Locate the cell with the specified text and output its [X, Y] center coordinate. 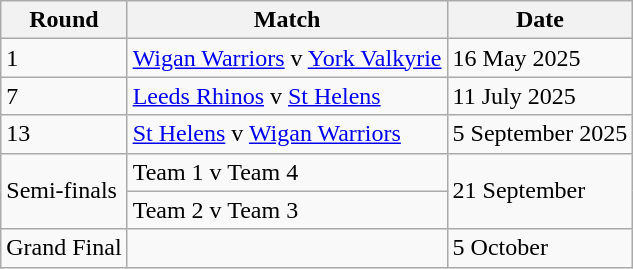
Date [540, 20]
Team 2 v Team 3 [287, 210]
Round [64, 20]
Semi-finals [64, 191]
5 September 2025 [540, 134]
Grand Final [64, 248]
Wigan Warriors v York Valkyrie [287, 58]
St Helens v Wigan Warriors [287, 134]
Team 1 v Team 4 [287, 172]
Leeds Rhinos v St Helens [287, 96]
5 October [540, 248]
13 [64, 134]
21 September [540, 191]
16 May 2025 [540, 58]
Match [287, 20]
7 [64, 96]
11 July 2025 [540, 96]
1 [64, 58]
